For the text-containing cell, return its midpoint in [X, Y] coordinate format. 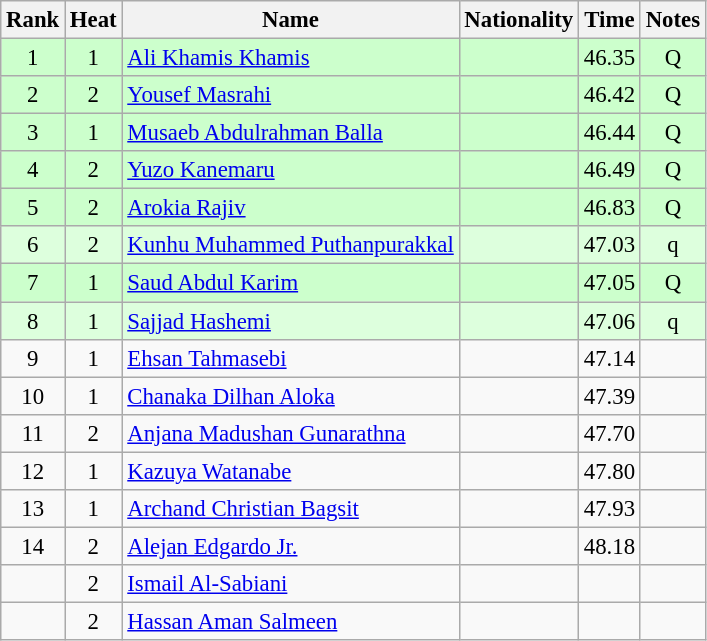
Ismail Al-Sabiani [290, 584]
Ali Khamis Khamis [290, 58]
Sajjad Hashemi [290, 321]
Chanaka Dilhan Aloka [290, 396]
47.05 [610, 283]
Hassan Aman Salmeen [290, 621]
Notes [672, 20]
Musaeb Abdulrahman Balla [290, 133]
Rank [33, 20]
4 [33, 170]
Yuzo Kanemaru [290, 170]
47.93 [610, 509]
5 [33, 208]
46.49 [610, 170]
47.14 [610, 358]
47.70 [610, 433]
Arokia Rajiv [290, 208]
46.83 [610, 208]
47.06 [610, 321]
46.42 [610, 95]
46.44 [610, 133]
12 [33, 471]
Saud Abdul Karim [290, 283]
Alejan Edgardo Jr. [290, 546]
Kunhu Muhammed Puthanpurakkal [290, 245]
14 [33, 546]
6 [33, 245]
7 [33, 283]
Name [290, 20]
Anjana Madushan Gunarathna [290, 433]
48.18 [610, 546]
47.80 [610, 471]
47.03 [610, 245]
Archand Christian Bagsit [290, 509]
Kazuya Watanabe [290, 471]
11 [33, 433]
47.39 [610, 396]
Yousef Masrahi [290, 95]
Time [610, 20]
Nationality [518, 20]
9 [33, 358]
46.35 [610, 58]
3 [33, 133]
8 [33, 321]
Heat [94, 20]
Ehsan Tahmasebi [290, 358]
13 [33, 509]
10 [33, 396]
